For the text-containing cell, return its midpoint in (X, Y) coordinate format. 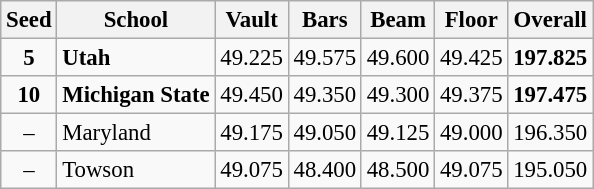
Maryland (136, 133)
49.350 (324, 95)
197.825 (550, 58)
Towson (136, 170)
195.050 (550, 170)
49.375 (472, 95)
49.425 (472, 58)
49.600 (398, 58)
Utah (136, 58)
49.125 (398, 133)
Beam (398, 20)
48.500 (398, 170)
Vault (252, 20)
Michigan State (136, 95)
School (136, 20)
196.350 (550, 133)
49.450 (252, 95)
48.400 (324, 170)
5 (29, 58)
49.300 (398, 95)
197.475 (550, 95)
Floor (472, 20)
10 (29, 95)
Seed (29, 20)
Overall (550, 20)
49.175 (252, 133)
49.000 (472, 133)
49.575 (324, 58)
49.050 (324, 133)
49.225 (252, 58)
Bars (324, 20)
